From the cell containing the given text, extract its center point as [X, Y] coordinate. 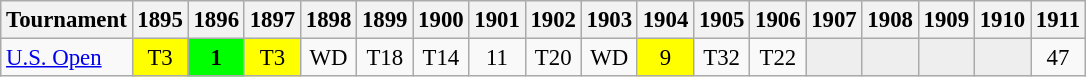
1908 [890, 20]
11 [497, 58]
T22 [778, 58]
1905 [722, 20]
1904 [665, 20]
1896 [216, 20]
Tournament [66, 20]
U.S. Open [66, 58]
1903 [609, 20]
1899 [385, 20]
1909 [946, 20]
1 [216, 58]
1906 [778, 20]
1910 [1002, 20]
1900 [441, 20]
1902 [553, 20]
1897 [272, 20]
1901 [497, 20]
47 [1058, 58]
9 [665, 58]
1911 [1058, 20]
T32 [722, 58]
1895 [160, 20]
T20 [553, 58]
T14 [441, 58]
1907 [834, 20]
T18 [385, 58]
1898 [328, 20]
